Search for the cell housing the specified text and yield its (x, y) center coordinate. 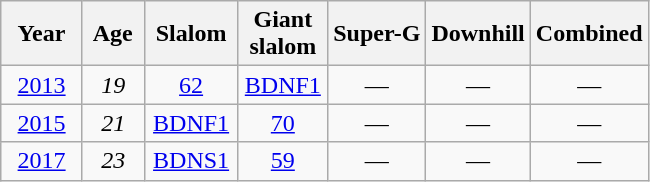
19 (113, 85)
Slalom (191, 34)
21 (113, 123)
Giant slalom (283, 34)
Super-G (377, 34)
BDNS1 (191, 161)
70 (283, 123)
Downhill (478, 34)
23 (113, 161)
Age (113, 34)
Year (42, 34)
2015 (42, 123)
2013 (42, 85)
Combined (589, 34)
59 (283, 161)
62 (191, 85)
2017 (42, 161)
